Scan for the cell matching the given text and deliver its [X, Y] coordinate at center. 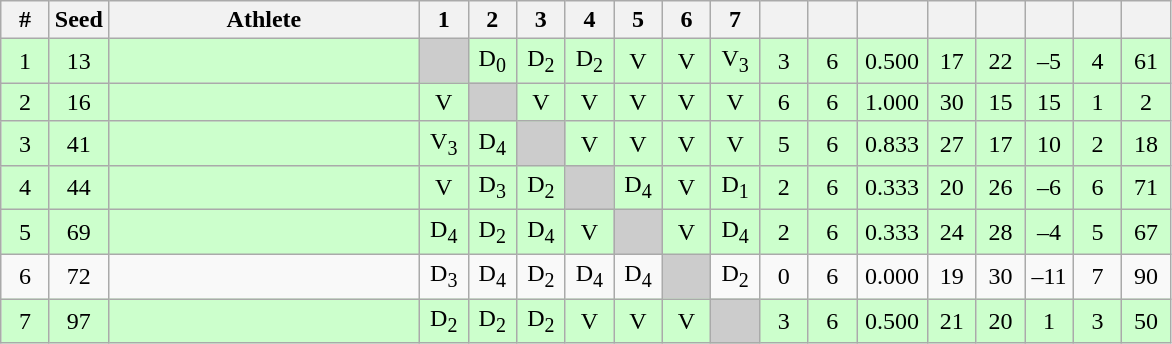
90 [1146, 276]
27 [952, 143]
D0 [492, 61]
13 [78, 61]
0.000 [892, 276]
–11 [1050, 276]
–6 [1050, 188]
67 [1146, 232]
# [26, 20]
0 [784, 276]
Seed [78, 20]
97 [78, 321]
72 [78, 276]
21 [952, 321]
19 [952, 276]
28 [1000, 232]
61 [1146, 61]
26 [1000, 188]
1.000 [892, 102]
16 [78, 102]
50 [1146, 321]
44 [78, 188]
–5 [1050, 61]
0.833 [892, 143]
69 [78, 232]
Athlete [264, 20]
–4 [1050, 232]
24 [952, 232]
22 [1000, 61]
10 [1050, 143]
D1 [736, 188]
18 [1146, 143]
71 [1146, 188]
41 [78, 143]
